Scan for the cell matching the given text and deliver its (X, Y) coordinate at center. 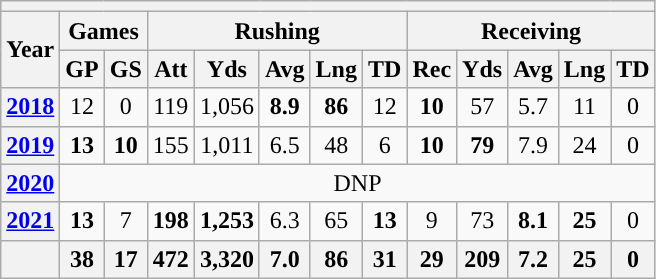
5.7 (534, 107)
17 (126, 259)
Rec (432, 69)
155 (170, 145)
48 (336, 145)
2021 (30, 221)
79 (482, 145)
1,011 (226, 145)
2019 (30, 145)
Att (170, 69)
8.1 (534, 221)
Games (104, 31)
57 (482, 107)
1,056 (226, 107)
11 (584, 107)
31 (384, 259)
8.9 (284, 107)
6.3 (284, 221)
2020 (30, 183)
7.2 (534, 259)
1,253 (226, 221)
472 (170, 259)
6.5 (284, 145)
7.9 (534, 145)
Year (30, 50)
Receiving (531, 31)
65 (336, 221)
GP (82, 69)
GS (126, 69)
2018 (30, 107)
38 (82, 259)
209 (482, 259)
198 (170, 221)
Rushing (277, 31)
73 (482, 221)
7 (126, 221)
7.0 (284, 259)
119 (170, 107)
DNP (358, 183)
3,320 (226, 259)
6 (384, 145)
9 (432, 221)
29 (432, 259)
24 (584, 145)
